For the text-containing cell, return its midpoint in [X, Y] coordinate format. 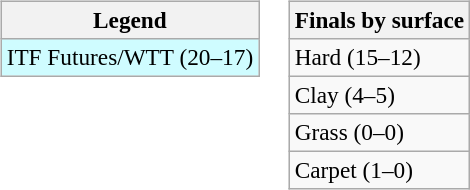
Hard (15–12) [379, 57]
ITF Futures/WTT (20–17) [130, 57]
Legend [130, 20]
Finals by surface [379, 20]
Carpet (1–0) [379, 171]
Clay (4–5) [379, 95]
Grass (0–0) [379, 133]
